For the text-containing cell, return its midpoint in (x, y) coordinate format. 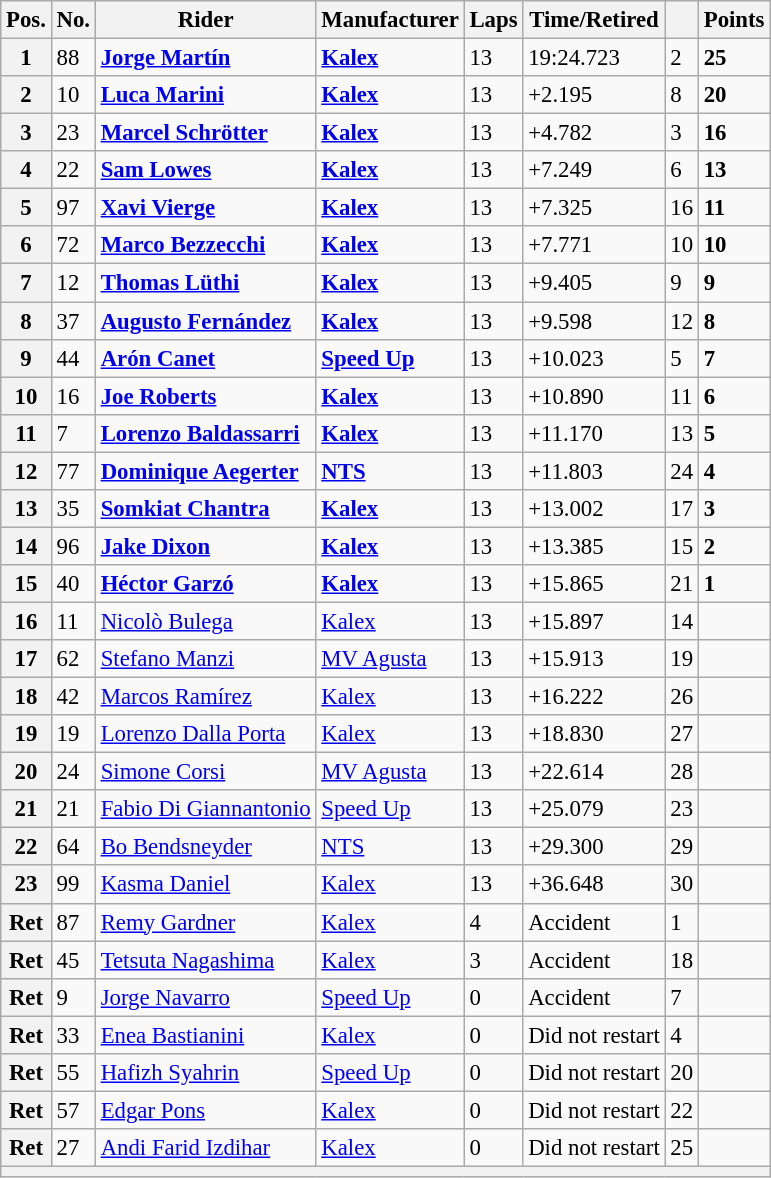
Xavi Vierge (206, 208)
+4.782 (594, 133)
87 (73, 922)
Time/Retired (594, 20)
+10.023 (594, 358)
Nicolò Bulega (206, 621)
42 (73, 697)
35 (73, 509)
Remy Gardner (206, 922)
45 (73, 960)
+16.222 (594, 697)
Bo Bendsneyder (206, 847)
+25.079 (594, 809)
Marcos Ramírez (206, 697)
+7.771 (594, 245)
97 (73, 208)
19:24.723 (594, 58)
40 (73, 584)
Hafizh Syahrin (206, 1073)
Laps (494, 20)
+13.002 (594, 509)
No. (73, 20)
Héctor Garzó (206, 584)
29 (682, 847)
77 (73, 471)
Kasma Daniel (206, 885)
+10.890 (594, 396)
55 (73, 1073)
99 (73, 885)
+13.385 (594, 546)
Rider (206, 20)
26 (682, 697)
+11.170 (594, 433)
Stefano Manzi (206, 659)
+7.249 (594, 170)
Fabio Di Giannantonio (206, 809)
62 (73, 659)
Thomas Lüthi (206, 283)
+29.300 (594, 847)
88 (73, 58)
57 (73, 1110)
+2.195 (594, 95)
28 (682, 772)
Enea Bastianini (206, 1035)
96 (73, 546)
Augusto Fernández (206, 321)
Lorenzo Dalla Porta (206, 734)
+18.830 (594, 734)
+15.913 (594, 659)
Arón Canet (206, 358)
Simone Corsi (206, 772)
Points (734, 20)
Manufacturer (390, 20)
+15.865 (594, 584)
Lorenzo Baldassarri (206, 433)
Somkiat Chantra (206, 509)
Jorge Martín (206, 58)
+22.614 (594, 772)
+9.405 (594, 283)
+11.803 (594, 471)
+9.598 (594, 321)
Sam Lowes (206, 170)
Marco Bezzecchi (206, 245)
64 (73, 847)
Jorge Navarro (206, 997)
44 (73, 358)
30 (682, 885)
Joe Roberts (206, 396)
37 (73, 321)
Andi Farid Izdihar (206, 1148)
Edgar Pons (206, 1110)
+7.325 (594, 208)
Luca Marini (206, 95)
Marcel Schrötter (206, 133)
33 (73, 1035)
Tetsuta Nagashima (206, 960)
Jake Dixon (206, 546)
Dominique Aegerter (206, 471)
Pos. (26, 20)
+15.897 (594, 621)
72 (73, 245)
+36.648 (594, 885)
